Return the (X, Y) coordinate for the center point of the cell that contains the specified text.  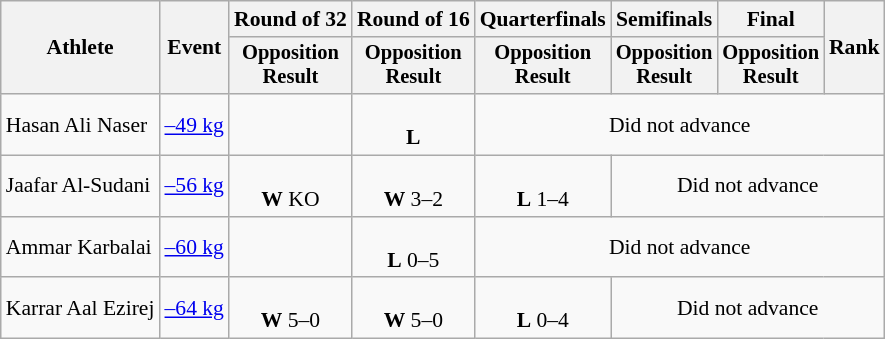
–64 kg (194, 308)
Round of 16 (414, 19)
Rank (854, 48)
Hasan Ali Naser (80, 124)
–49 kg (194, 124)
Round of 32 (290, 19)
Event (194, 48)
Quarterfinals (543, 19)
L 0–5 (414, 248)
–56 kg (194, 186)
–60 kg (194, 248)
Final (770, 19)
L 0–4 (543, 308)
W KO (290, 186)
Semifinals (664, 19)
Jaafar Al-Sudani (80, 186)
Ammar Karbalai (80, 248)
W 3–2 (414, 186)
Karrar Aal Ezirej (80, 308)
L (414, 124)
L 1–4 (543, 186)
Athlete (80, 48)
